Search for the cell housing the specified text and yield its [X, Y] center coordinate. 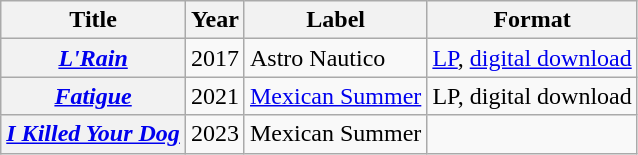
Label [335, 20]
Format [532, 20]
Fatigue [94, 96]
2023 [214, 134]
Title [94, 20]
2017 [214, 58]
Astro Nautico [335, 58]
L'Rain [94, 58]
2021 [214, 96]
I Killed Your Dog [94, 134]
Year [214, 20]
